Determine the [x, y] coordinate at the center of the cell enclosing the given text.  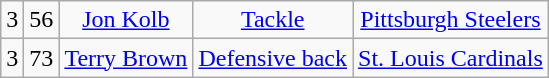
Pittsburgh Steelers [451, 20]
Tackle [273, 20]
St. Louis Cardinals [451, 58]
56 [42, 20]
Terry Brown [126, 58]
73 [42, 58]
Defensive back [273, 58]
Jon Kolb [126, 20]
